Scan for the cell matching the given text and deliver its [x, y] coordinate at center. 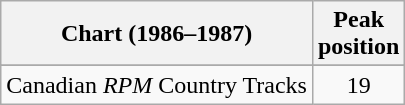
Canadian RPM Country Tracks [157, 85]
Peakposition [358, 34]
19 [358, 85]
Chart (1986–1987) [157, 34]
